Pinpoint the cell where the given text exists, returning its [x, y] midpoint coordinate. 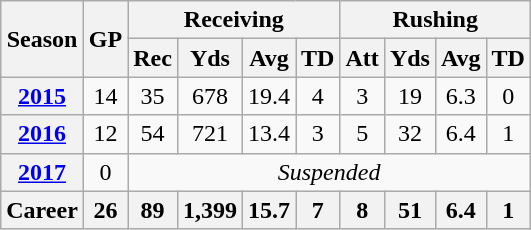
8 [362, 210]
721 [210, 134]
2016 [42, 134]
5 [362, 134]
1,399 [210, 210]
19.4 [268, 96]
19 [410, 96]
GP [105, 39]
12 [105, 134]
Season [42, 39]
Receiving [234, 20]
4 [318, 96]
14 [105, 96]
Rec [153, 58]
32 [410, 134]
Suspended [330, 172]
7 [318, 210]
35 [153, 96]
26 [105, 210]
89 [153, 210]
2017 [42, 172]
2015 [42, 96]
Att [362, 58]
678 [210, 96]
Rushing [436, 20]
15.7 [268, 210]
54 [153, 134]
13.4 [268, 134]
Career [42, 210]
51 [410, 210]
6.3 [460, 96]
